For the text-containing cell, return its midpoint in [X, Y] coordinate format. 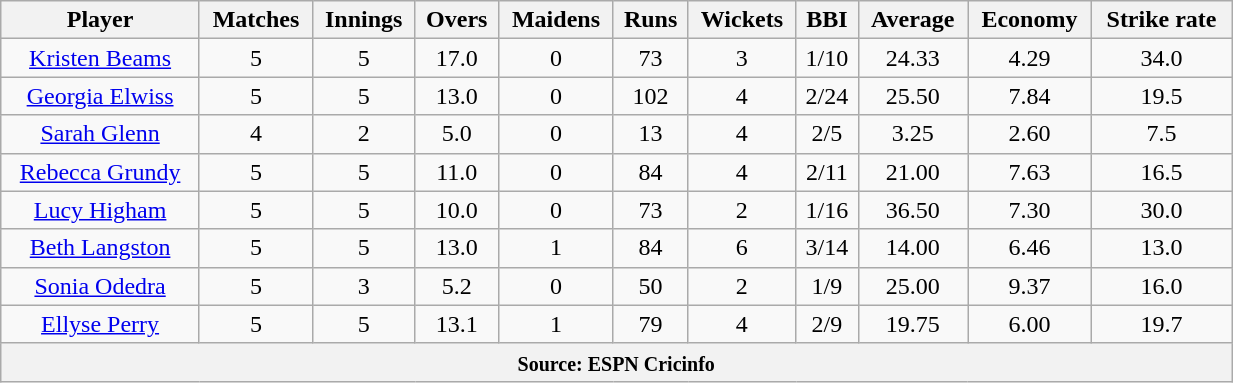
102 [650, 96]
Kristen Beams [100, 58]
Lucy Higham [100, 210]
5.2 [457, 286]
Wickets [742, 20]
BBI [827, 20]
Rebecca Grundy [100, 172]
7.84 [1030, 96]
3/14 [827, 248]
1/10 [827, 58]
13.1 [457, 324]
2/9 [827, 324]
3.25 [912, 134]
2/24 [827, 96]
1/9 [827, 286]
Matches [256, 20]
Average [912, 20]
6.46 [1030, 248]
79 [650, 324]
Maidens [556, 20]
Overs [457, 20]
10.0 [457, 210]
Georgia Elwiss [100, 96]
6 [742, 248]
Sonia Odedra [100, 286]
Sarah Glenn [100, 134]
Beth Langston [100, 248]
11.0 [457, 172]
7.63 [1030, 172]
Ellyse Perry [100, 324]
30.0 [1161, 210]
25.00 [912, 286]
Strike rate [1161, 20]
4.29 [1030, 58]
16.0 [1161, 286]
2/5 [827, 134]
6.00 [1030, 324]
13 [650, 134]
Player [100, 20]
1/16 [827, 210]
2.60 [1030, 134]
19.7 [1161, 324]
7.5 [1161, 134]
34.0 [1161, 58]
25.50 [912, 96]
Economy [1030, 20]
24.33 [912, 58]
19.75 [912, 324]
16.5 [1161, 172]
Innings [364, 20]
21.00 [912, 172]
2/11 [827, 172]
50 [650, 286]
5.0 [457, 134]
Source: ESPN Cricinfo [616, 362]
Runs [650, 20]
19.5 [1161, 96]
7.30 [1030, 210]
14.00 [912, 248]
9.37 [1030, 286]
36.50 [912, 210]
17.0 [457, 58]
